For the text-containing cell, return its midpoint in (x, y) coordinate format. 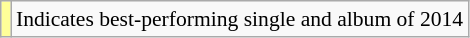
Indicates best-performing single and album of 2014 (240, 19)
